For the text-containing cell, return its midpoint in (X, Y) coordinate format. 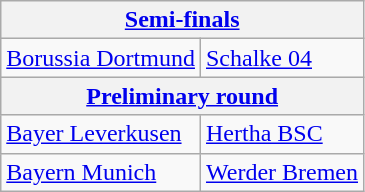
Preliminary round (182, 96)
Werder Bremen (282, 172)
Bayern Munich (101, 172)
Hertha BSC (282, 134)
Semi-finals (182, 20)
Schalke 04 (282, 58)
Bayer Leverkusen (101, 134)
Borussia Dortmund (101, 58)
